Provide the (X, Y) coordinate of the cell's center where the given text is located.  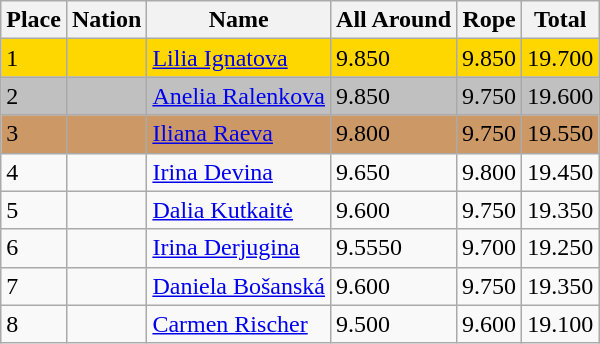
Daniela Bošanská (239, 286)
Lilia Ignatova (239, 58)
19.100 (560, 324)
19.250 (560, 248)
Irina Devina (239, 172)
19.450 (560, 172)
All Around (394, 20)
19.700 (560, 58)
5 (34, 210)
6 (34, 248)
Irina Derjugina (239, 248)
Anelia Ralenkova (239, 96)
2 (34, 96)
Carmen Rischer (239, 324)
19.550 (560, 134)
4 (34, 172)
Iliana Raeva (239, 134)
Place (34, 20)
Name (239, 20)
Dalia Kutkaitė (239, 210)
1 (34, 58)
9.500 (394, 324)
9.650 (394, 172)
Nation (106, 20)
19.600 (560, 96)
9.5550 (394, 248)
8 (34, 324)
Rope (490, 20)
9.700 (490, 248)
7 (34, 286)
3 (34, 134)
Total (560, 20)
